Identify which cell holds the provided text, then report its (x, y) central coordinate. 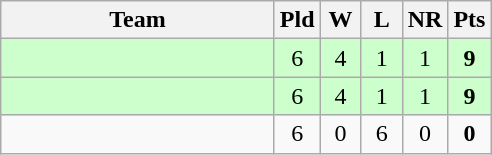
Pts (470, 20)
Pld (297, 20)
W (340, 20)
L (382, 20)
Team (138, 20)
NR (425, 20)
